Locate the cell with the specified text and output its [X, Y] center coordinate. 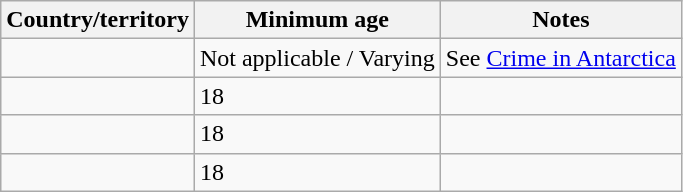
Minimum age [317, 20]
See Crime in Antarctica [560, 58]
Country/territory [98, 20]
Notes [560, 20]
Not applicable / Varying [317, 58]
